Search for the cell housing the specified text and yield its (x, y) center coordinate. 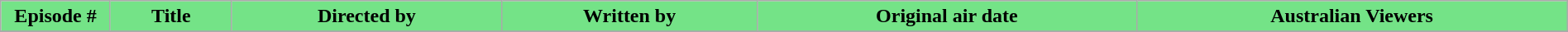
Australian Viewers (1351, 16)
Episode # (56, 16)
Original air date (947, 16)
Written by (629, 16)
Title (170, 16)
Directed by (366, 16)
